Find where the given text appears and provide that cell's center as [x, y] coordinate. 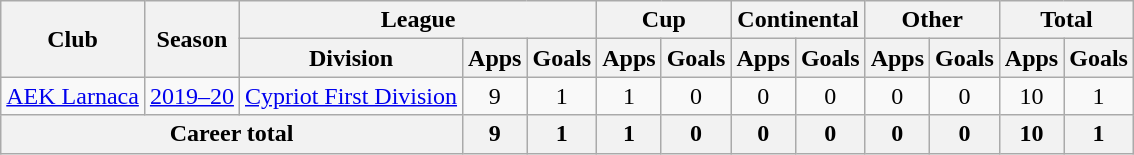
Other [932, 20]
Season [192, 39]
Cypriot First Division [350, 96]
AEK Larnaca [73, 96]
Career total [232, 134]
Division [350, 58]
League [418, 20]
Total [1066, 20]
Cup [664, 20]
2019–20 [192, 96]
Club [73, 39]
Continental [798, 20]
